Return (x, y) of the center of cell containing provided text 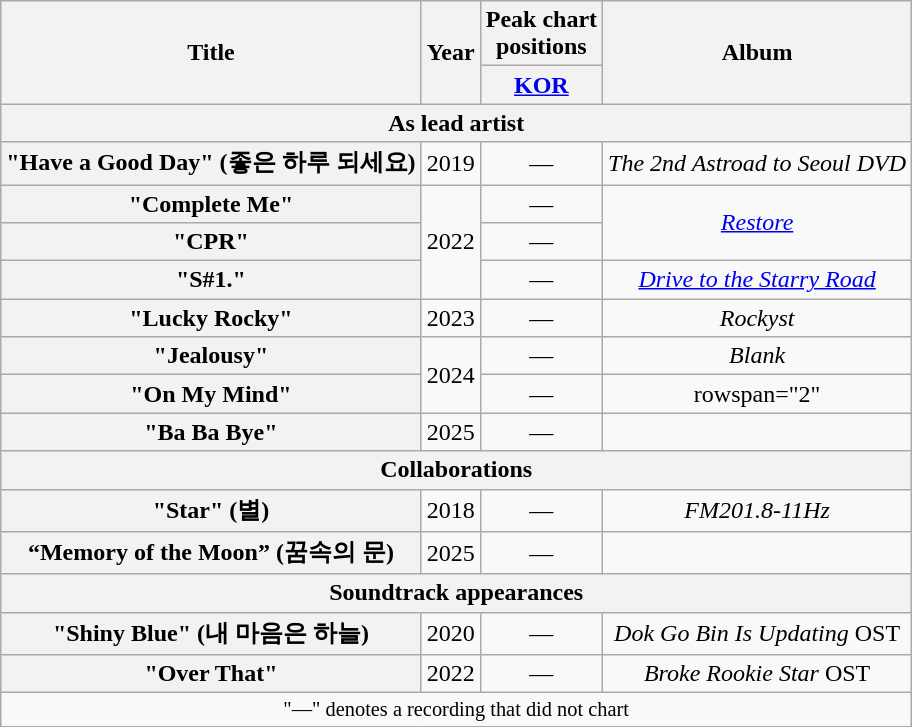
Peak chartpositions (541, 34)
“Memory of the Moon” (꿈속의 문) (211, 554)
Rockyst (758, 318)
Dok Go Bin Is Updating OST (758, 634)
Year (450, 52)
"S#1." (211, 280)
Collaborations (456, 470)
"On My Mind" (211, 394)
"Complete Me" (211, 203)
The 2nd Astroad to Seoul DVD (758, 164)
2020 (450, 634)
Soundtrack appearances (456, 593)
FM201.8-11Hz (758, 510)
Album (758, 52)
"—" denotes a recording that did not chart (456, 710)
2018 (450, 510)
KOR (541, 85)
rowspan="2" (758, 394)
As lead artist (456, 123)
"Have a Good Day" (좋은 하루 되세요) (211, 164)
2024 (450, 375)
Broke Rookie Star OST (758, 674)
Title (211, 52)
2023 (450, 318)
Drive to the Starry Road (758, 280)
"Jealousy" (211, 356)
"Lucky Rocky" (211, 318)
"Ba Ba Bye" (211, 432)
"Shiny Blue" (내 마음은 하늘) (211, 634)
Restore (758, 222)
"Star" (별) (211, 510)
"CPR" (211, 242)
Blank (758, 356)
"Over That" (211, 674)
2019 (450, 164)
